Pinpoint the cell where the given text exists, returning its [x, y] midpoint coordinate. 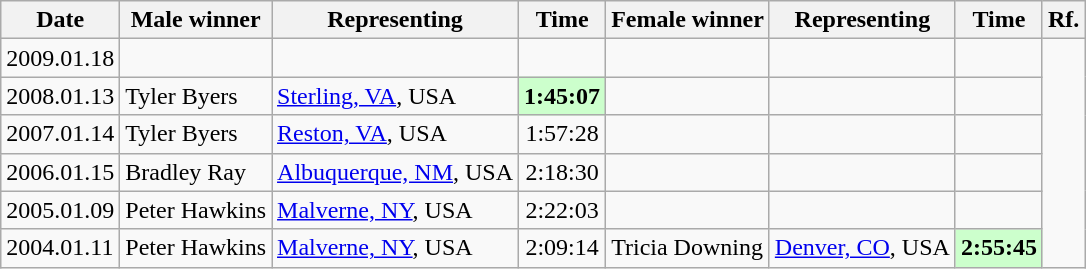
1:45:07 [562, 96]
Tricia Downing [688, 248]
2:09:14 [562, 248]
Female winner [688, 20]
2005.01.09 [60, 210]
2009.01.18 [60, 58]
Reston, VA, USA [396, 134]
Albuquerque, NM, USA [396, 172]
2:18:30 [562, 172]
2004.01.11 [60, 248]
2008.01.13 [60, 96]
Rf. [1063, 20]
1:57:28 [562, 134]
2:55:45 [998, 248]
Date [60, 20]
Sterling, VA, USA [396, 96]
2007.01.14 [60, 134]
2:22:03 [562, 210]
Male winner [196, 20]
2006.01.15 [60, 172]
Denver, CO, USA [862, 248]
Bradley Ray [196, 172]
